Return the (x, y) coordinate for the center point of the cell that contains the specified text.  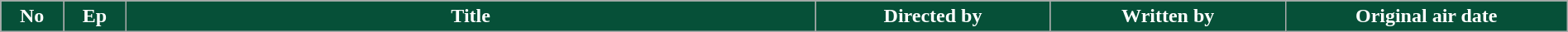
Written by (1168, 16)
Title (471, 16)
Directed by (933, 16)
Original air date (1426, 16)
No (32, 16)
Ep (95, 16)
